Find where the given text appears and provide that cell's center as (x, y) coordinate. 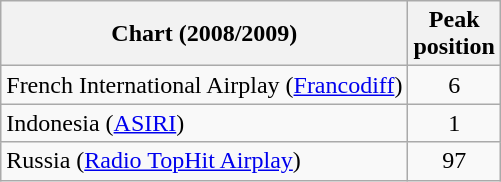
Chart (2008/2009) (204, 34)
97 (454, 161)
Peakposition (454, 34)
Russia (Radio TopHit Airplay) (204, 161)
1 (454, 123)
French International Airplay (Francodiff) (204, 85)
Indonesia (ASIRI) (204, 123)
6 (454, 85)
